Pinpoint the cell where the given text exists, returning its [X, Y] midpoint coordinate. 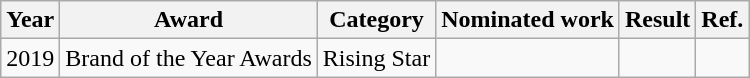
Year [30, 20]
Award [188, 20]
Nominated work [528, 20]
Ref. [722, 20]
Result [657, 20]
2019 [30, 58]
Category [376, 20]
Brand of the Year Awards [188, 58]
Rising Star [376, 58]
